Search for the cell housing the specified text and yield its (x, y) center coordinate. 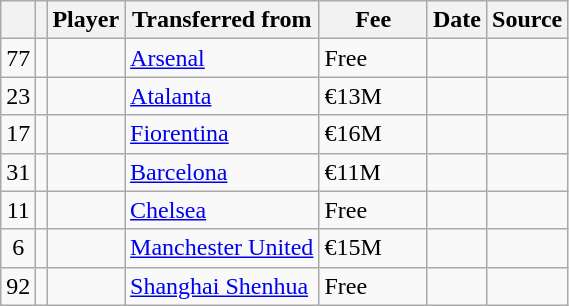
92 (18, 286)
€11M (374, 172)
€13M (374, 96)
Chelsea (222, 210)
11 (18, 210)
77 (18, 58)
Manchester United (222, 248)
23 (18, 96)
Fiorentina (222, 134)
Source (528, 20)
€15M (374, 248)
Atalanta (222, 96)
Shanghai Shenhua (222, 286)
Transferred from (222, 20)
€16M (374, 134)
Player (86, 20)
Fee (374, 20)
Barcelona (222, 172)
31 (18, 172)
17 (18, 134)
Date (456, 20)
Arsenal (222, 58)
6 (18, 248)
